Extract the (x, y) coordinate from the center of the cell holding the provided text.  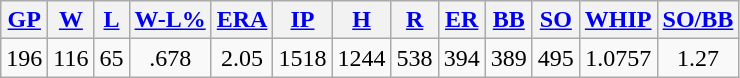
H (362, 20)
2.05 (242, 58)
389 (508, 58)
BB (508, 20)
1518 (302, 58)
R (414, 20)
W (71, 20)
538 (414, 58)
SO (556, 20)
WHIP (618, 20)
ERA (242, 20)
IP (302, 20)
1.0757 (618, 58)
ER (462, 20)
495 (556, 58)
196 (24, 58)
W-L% (170, 20)
GP (24, 20)
65 (112, 58)
116 (71, 58)
394 (462, 58)
1244 (362, 58)
SO/BB (698, 20)
.678 (170, 58)
1.27 (698, 58)
L (112, 20)
